Detect which cell encompasses the target text, then output its [X, Y] center coordinate. 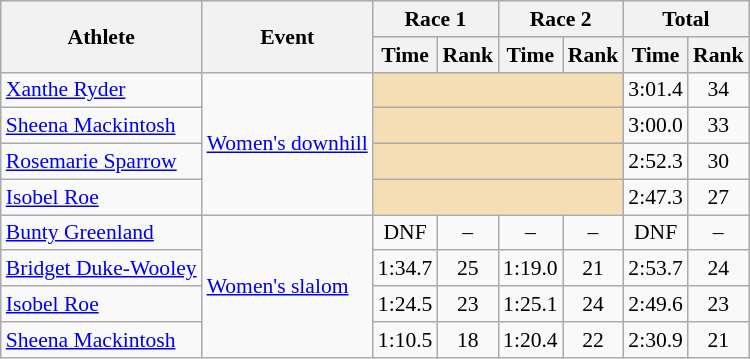
Athlete [102, 36]
Race 2 [560, 19]
34 [718, 90]
Bridget Duke-Wooley [102, 269]
1:24.5 [406, 304]
Xanthe Ryder [102, 90]
1:19.0 [530, 269]
Rosemarie Sparrow [102, 162]
25 [468, 269]
1:10.5 [406, 340]
Event [288, 36]
2:30.9 [656, 340]
33 [718, 126]
Total [686, 19]
1:34.7 [406, 269]
3:00.0 [656, 126]
Women's slalom [288, 286]
1:25.1 [530, 304]
1:20.4 [530, 340]
27 [718, 197]
2:49.6 [656, 304]
2:47.3 [656, 197]
3:01.4 [656, 90]
18 [468, 340]
Race 1 [436, 19]
Bunty Greenland [102, 233]
2:53.7 [656, 269]
30 [718, 162]
2:52.3 [656, 162]
22 [594, 340]
Women's downhill [288, 143]
